Pinpoint the cell where the given text exists, returning its [X, Y] midpoint coordinate. 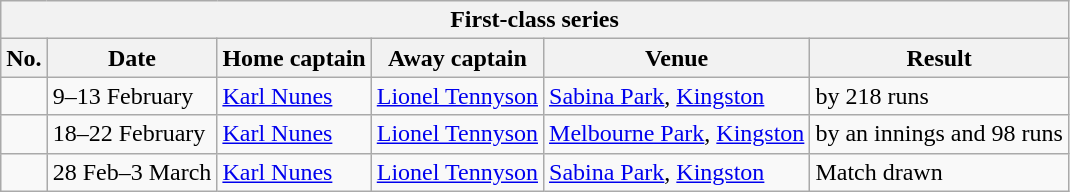
18–22 February [132, 134]
Venue [677, 58]
No. [24, 58]
28 Feb–3 March [132, 172]
Match drawn [939, 172]
Melbourne Park, Kingston [677, 134]
Date [132, 58]
Away captain [457, 58]
by 218 runs [939, 96]
Result [939, 58]
Home captain [294, 58]
9–13 February [132, 96]
First-class series [535, 20]
by an innings and 98 runs [939, 134]
